From the cell containing the given text, extract its center point as (x, y) coordinate. 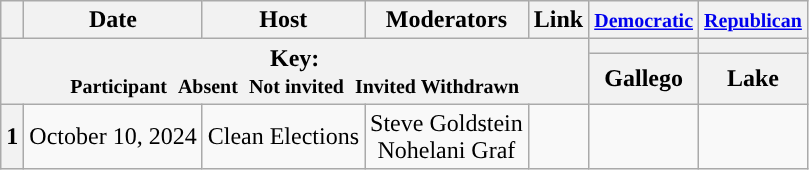
Moderators (447, 20)
Link (558, 20)
Democratic (644, 20)
Key: Participant Absent Not invited Invited Withdrawn (295, 72)
October 10, 2024 (113, 136)
Republican (754, 20)
1 (12, 136)
Clean Elections (283, 136)
Steve GoldsteinNohelani Graf (447, 136)
Gallego (644, 78)
Host (283, 20)
Date (113, 20)
Lake (754, 78)
